Determine the [X, Y] coordinate at the center of the cell enclosing the given text.  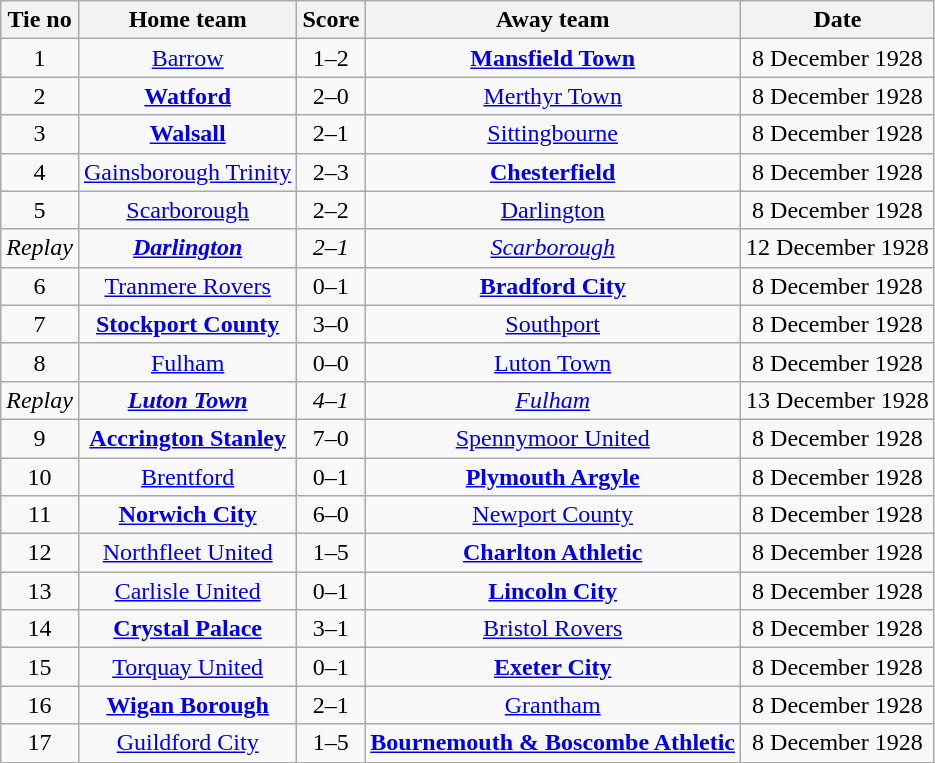
Charlton Athletic [553, 553]
7–0 [331, 438]
Date [838, 20]
Accrington Stanley [187, 438]
3–1 [331, 629]
Bristol Rovers [553, 629]
Stockport County [187, 324]
Norwich City [187, 515]
Wigan Borough [187, 705]
2–3 [331, 172]
Merthyr Town [553, 96]
Crystal Palace [187, 629]
Watford [187, 96]
14 [40, 629]
Tranmere Rovers [187, 286]
15 [40, 667]
Spennymoor United [553, 438]
9 [40, 438]
Walsall [187, 134]
Away team [553, 20]
4 [40, 172]
Chesterfield [553, 172]
1 [40, 58]
6 [40, 286]
12 December 1928 [838, 248]
Brentford [187, 477]
11 [40, 515]
0–0 [331, 362]
Guildford City [187, 743]
Mansfield Town [553, 58]
Southport [553, 324]
3 [40, 134]
6–0 [331, 515]
Lincoln City [553, 591]
2–2 [331, 210]
7 [40, 324]
Bournemouth & Boscombe Athletic [553, 743]
Home team [187, 20]
2–0 [331, 96]
Newport County [553, 515]
12 [40, 553]
Carlisle United [187, 591]
17 [40, 743]
13 December 1928 [838, 400]
Plymouth Argyle [553, 477]
13 [40, 591]
Gainsborough Trinity [187, 172]
16 [40, 705]
4–1 [331, 400]
1–2 [331, 58]
Score [331, 20]
5 [40, 210]
Grantham [553, 705]
2 [40, 96]
Tie no [40, 20]
Exeter City [553, 667]
Torquay United [187, 667]
Bradford City [553, 286]
Sittingbourne [553, 134]
3–0 [331, 324]
8 [40, 362]
Northfleet United [187, 553]
Barrow [187, 58]
10 [40, 477]
